Search for the cell housing the specified text and yield its (X, Y) center coordinate. 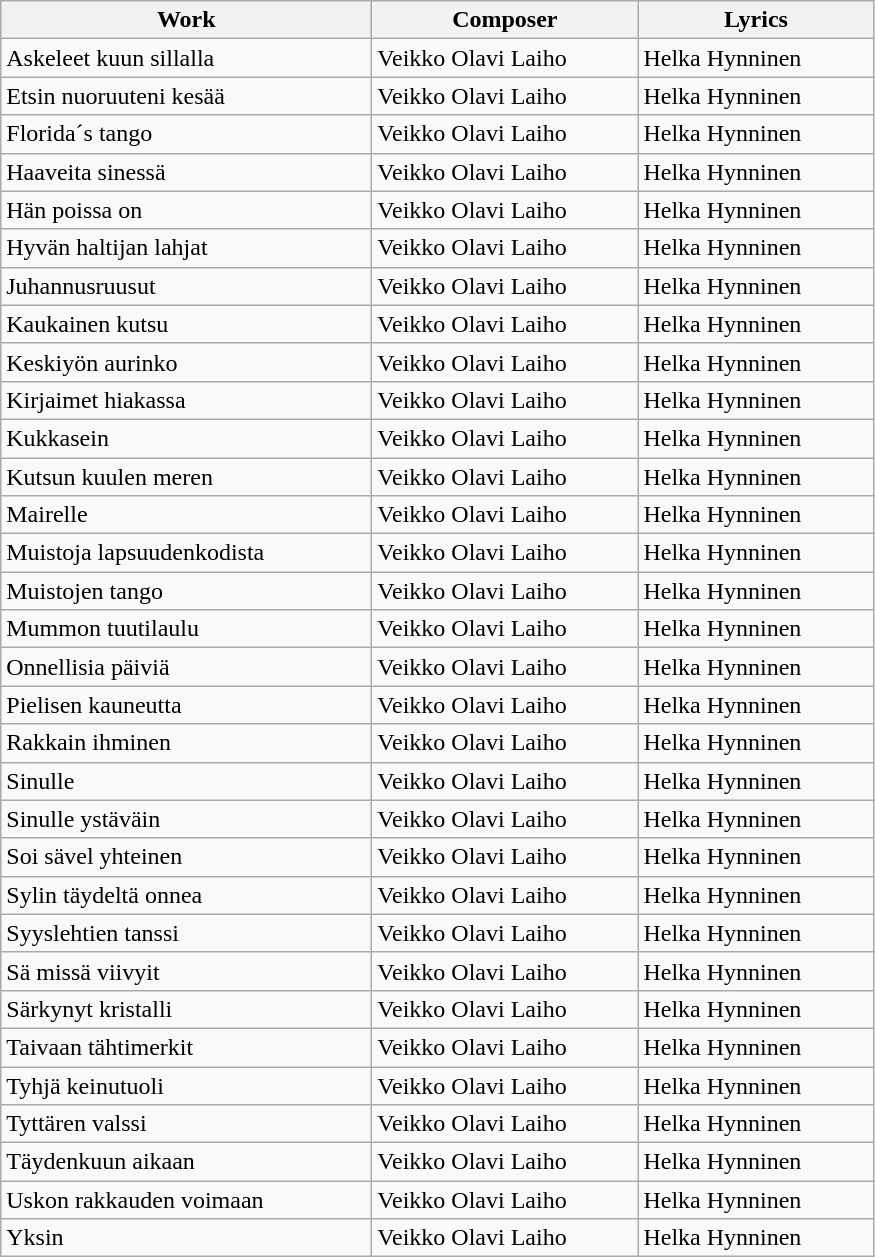
Pielisen kauneutta (186, 705)
Särkynyt kristalli (186, 1009)
Kaukainen kutsu (186, 324)
Muistojen tango (186, 591)
Sä missä viivyit (186, 971)
Uskon rakkauden voimaan (186, 1200)
Juhannusruusut (186, 286)
Kukkasein (186, 438)
Sinulle (186, 781)
Soi sävel yhteinen (186, 857)
Kirjaimet hiakassa (186, 400)
Tyttären valssi (186, 1124)
Askeleet kuun sillalla (186, 58)
Tyhjä keinutuoli (186, 1085)
Muistoja lapsuudenkodista (186, 553)
Etsin nuoruuteni kesää (186, 96)
Mummon tuutilaulu (186, 629)
Haaveita sinessä (186, 172)
Florida´s tango (186, 134)
Mairelle (186, 515)
Rakkain ihminen (186, 743)
Täydenkuun aikaan (186, 1162)
Hyvän haltijan lahjat (186, 248)
Sinulle ystäväin (186, 819)
Syyslehtien tanssi (186, 933)
Hän poissa on (186, 210)
Work (186, 20)
Composer (505, 20)
Keskiyön aurinko (186, 362)
Taivaan tähtimerkit (186, 1047)
Yksin (186, 1238)
Onnellisia päiviä (186, 667)
Sylin täydeltä onnea (186, 895)
Kutsun kuulen meren (186, 477)
Lyrics (756, 20)
